Extract the (X, Y) coordinate from the center of the cell holding the provided text.  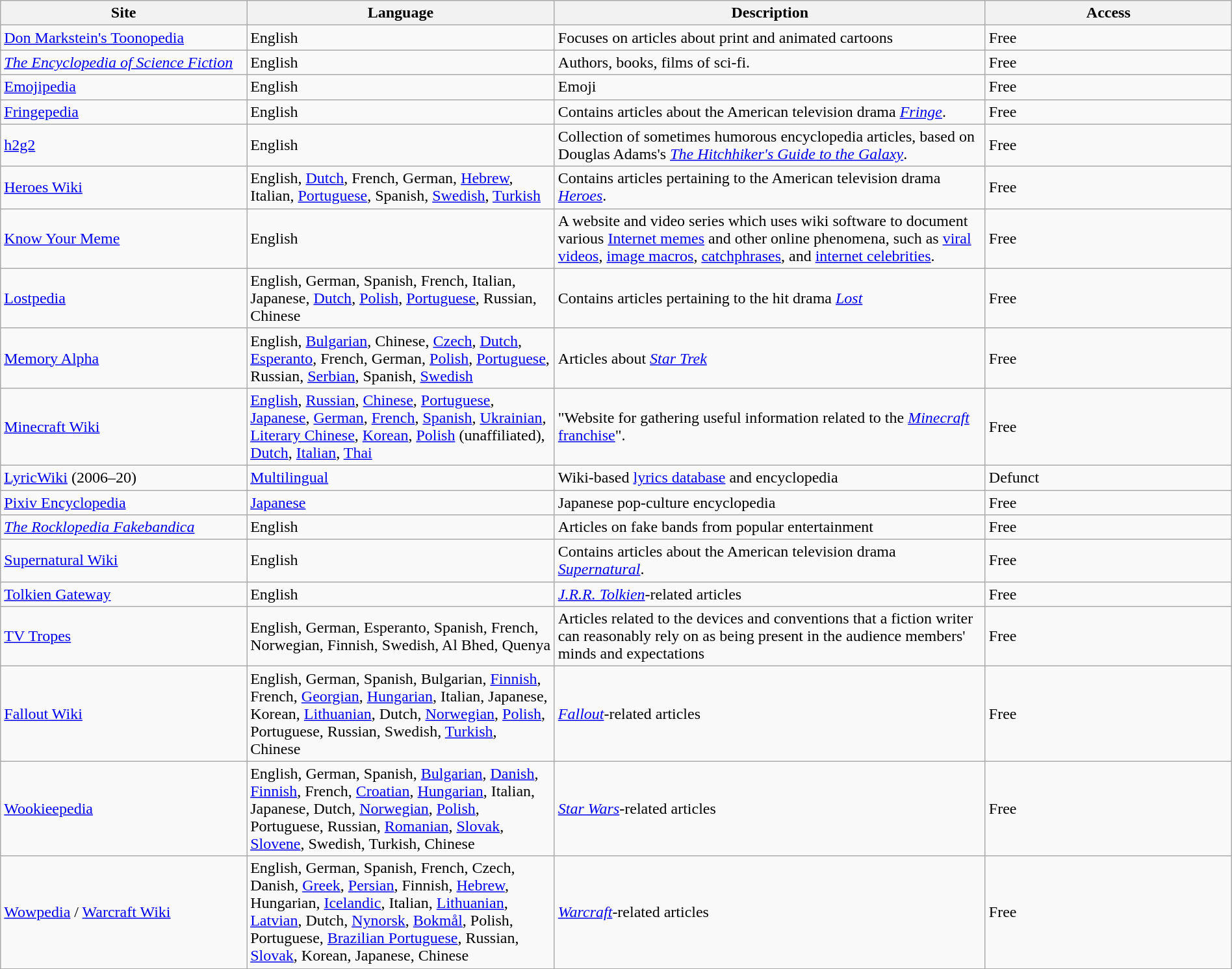
English, Bulgarian, Chinese, Czech, Dutch, Esperanto, French, German, Polish, Portuguese, Russian, Serbian, Spanish, Swedish (401, 358)
Fringepedia (123, 112)
The Rocklopedia Fakebandica (123, 527)
Heroes Wiki (123, 187)
Access (1109, 13)
Pixiv Encyclopedia (123, 502)
Memory Alpha (123, 358)
Warcraft-related articles (769, 912)
Emoji (769, 87)
Star Wars-related articles (769, 809)
J.R.R. Tolkien-related articles (769, 594)
Know Your Meme (123, 238)
LyricWiki (2006–20) (123, 477)
Contains articles pertaining to the hit drama Lost (769, 298)
English, Dutch, French, German, Hebrew, Italian, Portuguese, Spanish, Swedish, Turkish (401, 187)
Contains articles pertaining to the American television drama Heroes. (769, 187)
Language (401, 13)
Multilingual (401, 477)
Description (769, 13)
Wookieepedia (123, 809)
Don Markstein's Toonopedia (123, 38)
Supernatural Wiki (123, 561)
Site (123, 13)
English, German, Esperanto, Spanish, French, Norwegian, Finnish, Swedish, Al Bhed, Quenya (401, 636)
TV Tropes (123, 636)
Articles on fake bands from popular entertainment (769, 527)
Japanese pop-culture encyclopedia (769, 502)
Japanese (401, 502)
Minecraft Wiki (123, 426)
Articles about Star Trek (769, 358)
The Encyclopedia of Science Fiction (123, 62)
Defunct (1109, 477)
Lostpedia (123, 298)
Collection of sometimes humorous encyclopedia articles, based on Douglas Adams's The Hitchhiker's Guide to the Galaxy. (769, 145)
Focuses on articles about print and animated cartoons (769, 38)
English, German, Spanish, French, Italian, Japanese, Dutch, Polish, Portuguese, Russian, Chinese (401, 298)
Authors, books, films of sci-fi. (769, 62)
Contains articles about the American television drama Fringe. (769, 112)
"Website for gathering useful information related to the Minecraft franchise". (769, 426)
h2g2 (123, 145)
Contains articles about the American television drama Supernatural. (769, 561)
Wowpedia / Warcraft Wiki (123, 912)
Wiki-based lyrics database and encyclopedia (769, 477)
Emojipedia (123, 87)
Tolkien Gateway (123, 594)
Fallout Wiki (123, 714)
Fallout-related articles (769, 714)
